Identify which cell holds the provided text, then report its (X, Y) central coordinate. 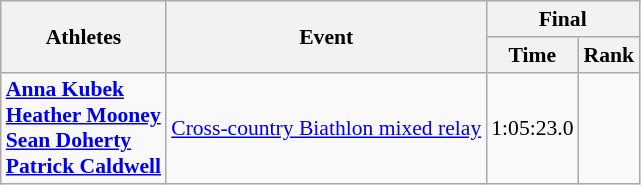
1:05:23.0 (532, 128)
Final (562, 19)
Cross-country Biathlon mixed relay (326, 128)
Rank (610, 55)
Anna KubekHeather MooneySean DohertyPatrick Caldwell (84, 128)
Time (532, 55)
Event (326, 36)
Athletes (84, 36)
